Detect which cell encompasses the target text, then output its [X, Y] center coordinate. 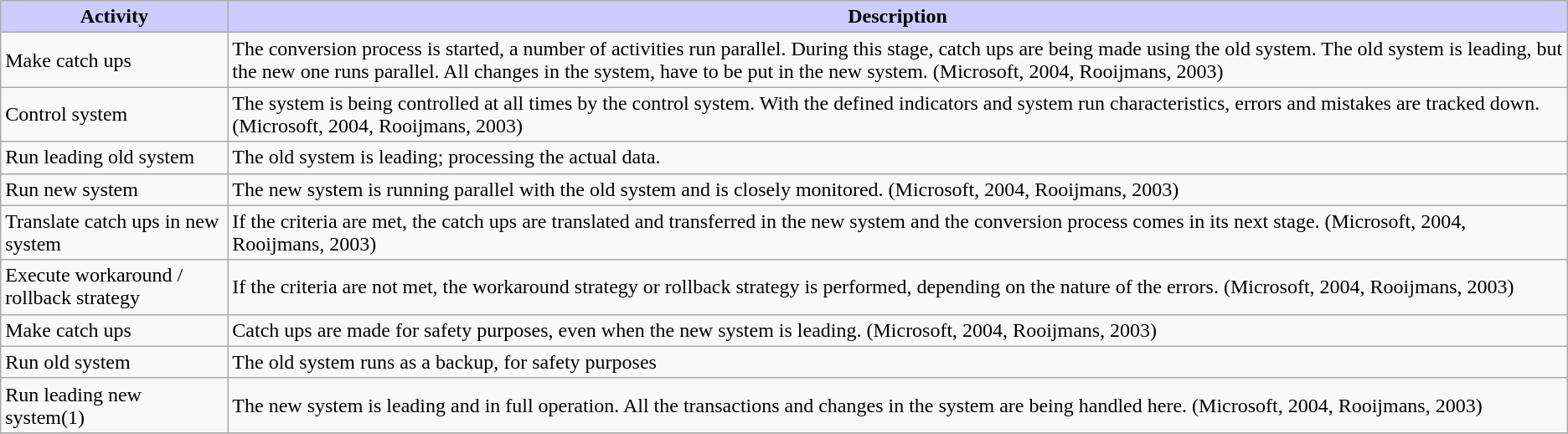
The new system is running parallel with the old system and is closely monitored. (Microsoft, 2004, Rooijmans, 2003) [898, 189]
Catch ups are made for safety purposes, even when the new system is leading. (Microsoft, 2004, Rooijmans, 2003) [898, 330]
Translate catch ups in new system [114, 233]
The old system is leading; processing the actual data. [898, 158]
Run old system [114, 362]
Run new system [114, 189]
Activity [114, 17]
Run leading old system [114, 158]
Run leading new system(1) [114, 406]
The old system runs as a backup, for safety purposes [898, 362]
Control system [114, 114]
Description [898, 17]
Execute workaround / rollback strategy [114, 287]
